Provide the (X, Y) coordinate of the cell's center where the given text is located.  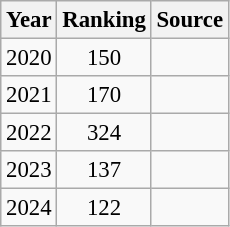
137 (104, 170)
Source (190, 20)
2023 (29, 170)
122 (104, 208)
2020 (29, 58)
2022 (29, 133)
2024 (29, 208)
150 (104, 58)
Ranking (104, 20)
Year (29, 20)
170 (104, 95)
2021 (29, 95)
324 (104, 133)
